Return (X, Y) of the center of cell containing provided text 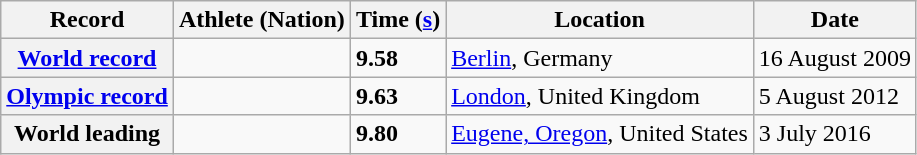
London, United Kingdom (600, 96)
Berlin, Germany (600, 58)
World record (88, 58)
9.58 (398, 58)
Olympic record (88, 96)
Time (s) (398, 20)
3 July 2016 (834, 134)
16 August 2009 (834, 58)
Athlete (Nation) (262, 20)
Eugene, Oregon, United States (600, 134)
5 August 2012 (834, 96)
Record (88, 20)
9.80 (398, 134)
9.63 (398, 96)
Date (834, 20)
World leading (88, 134)
Location (600, 20)
